From the cell containing the given text, extract its center point as [X, Y] coordinate. 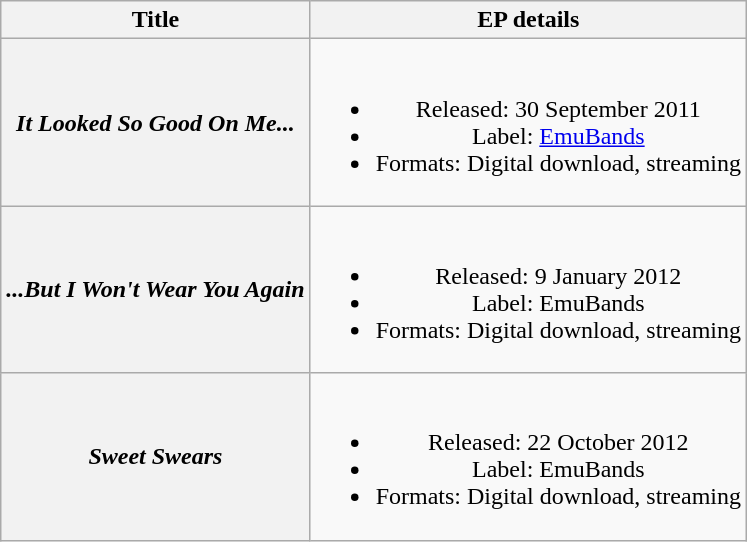
...But I Won't Wear You Again [156, 290]
EP details [528, 20]
Released: 9 January 2012Label: EmuBandsFormats: Digital download, streaming [528, 290]
Sweet Swears [156, 456]
Released: 22 October 2012Label: EmuBandsFormats: Digital download, streaming [528, 456]
Released: 30 September 2011Label: EmuBandsFormats: Digital download, streaming [528, 122]
It Looked So Good On Me... [156, 122]
Title [156, 20]
